Search for the cell housing the specified text and yield its (x, y) center coordinate. 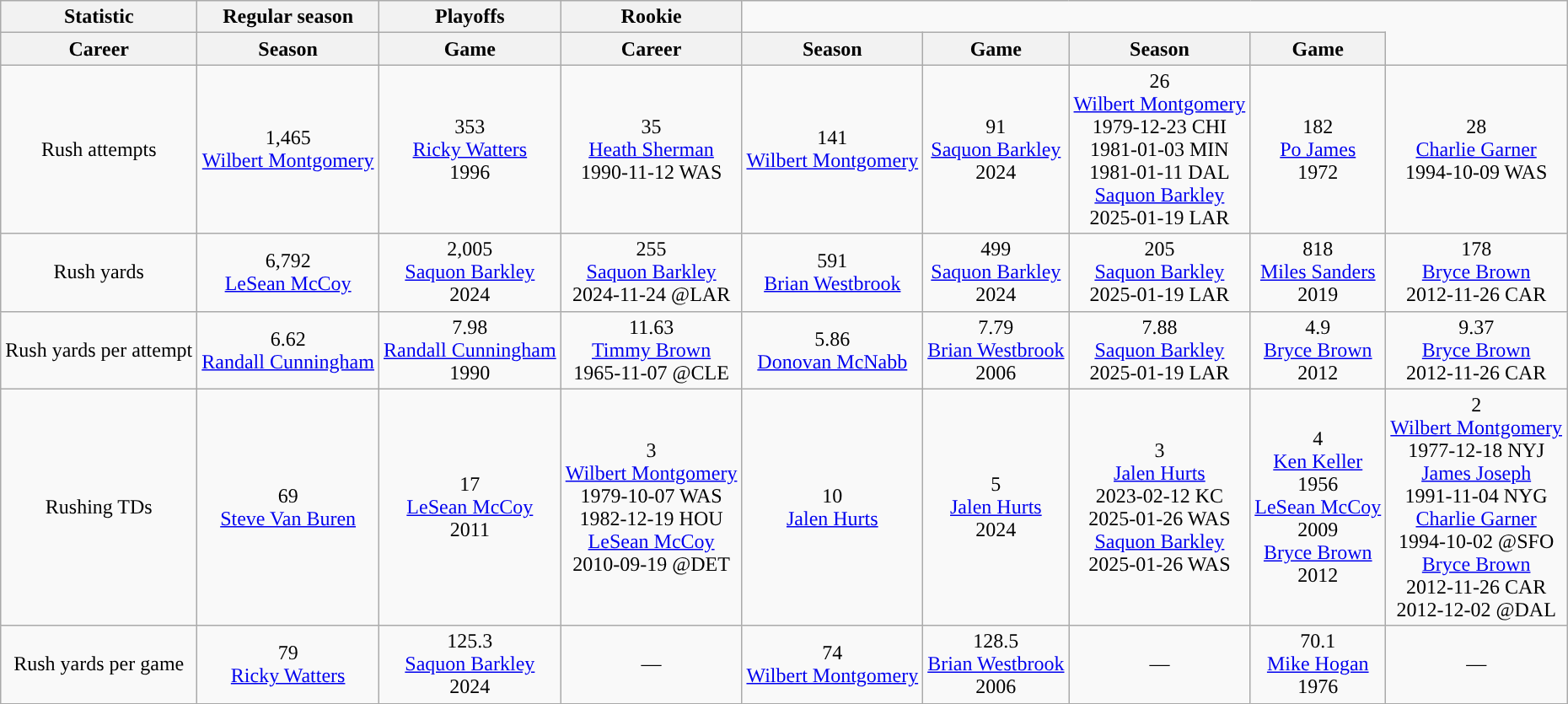
182Po James1972 (1318, 149)
Rush yards (99, 272)
5Jalen Hurts2024 (996, 508)
178Bryce Brown2012-11-26 CAR (1477, 272)
11.63Timmy Brown1965-11-07 @CLE (651, 350)
Rookie (651, 17)
69Steve Van Buren (288, 508)
353Ricky Watters1996 (470, 149)
Statistic (99, 17)
2Wilbert Montgomery1977-12-18 NYJJames Joseph1991-11-04 NYGCharlie Garner1994-10-02 @SFOBryce Brown2012-11-26 CAR2012-12-02 @DAL (1477, 508)
7.88Saquon Barkley2025-01-19 LAR (1160, 350)
Regular season (288, 17)
7.98Randall Cunningham1990 (470, 350)
Rushing TDs (99, 508)
Rush attempts (99, 149)
Rush yards per game (99, 664)
499Saquon Barkley2024 (996, 272)
26Wilbert Montgomery1979-12-23 CHI1981-01-03 MIN1981-01-11 DALSaquon Barkley2025-01-19 LAR (1160, 149)
7.79Brian Westbrook2006 (996, 350)
Rush yards per attempt (99, 350)
3Jalen Hurts2023-02-12 KC2025-01-26 WASSaquon Barkley2025-01-26 WAS (1160, 508)
9.37Bryce Brown2012-11-26 CAR (1477, 350)
35Heath Sherman1990-11-12 WAS (651, 149)
255Saquon Barkley2024-11-24 @LAR (651, 272)
1,465Wilbert Montgomery (288, 149)
6.62Randall Cunningham (288, 350)
Playoffs (470, 17)
4Ken Keller1956LeSean McCoy2009Bryce Brown2012 (1318, 508)
70.1Mike Hogan1976 (1318, 664)
818Miles Sanders2019 (1318, 272)
2,005Saquon Barkley2024 (470, 272)
5.86Donovan McNabb (833, 350)
28Charlie Garner1994-10-09 WAS (1477, 149)
74Wilbert Montgomery (833, 664)
17LeSean McCoy2011 (470, 508)
591Brian Westbrook (833, 272)
205Saquon Barkley2025-01-19 LAR (1160, 272)
128.5Brian Westbrook2006 (996, 664)
91Saquon Barkley2024 (996, 149)
6,792LeSean McCoy (288, 272)
141Wilbert Montgomery (833, 149)
3Wilbert Montgomery1979-10-07 WAS1982-12-19 HOULeSean McCoy2010-09-19 @DET (651, 508)
79Ricky Watters (288, 664)
4.9Bryce Brown2012 (1318, 350)
125.3Saquon Barkley2024 (470, 664)
10Jalen Hurts (833, 508)
